Find where the given text appears and provide that cell's center as (x, y) coordinate. 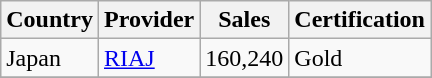
160,240 (244, 58)
Certification (360, 20)
RIAJ (148, 58)
Sales (244, 20)
Gold (360, 58)
Provider (148, 20)
Country (50, 20)
Japan (50, 58)
